Locate the cell with the specified text and output its (x, y) center coordinate. 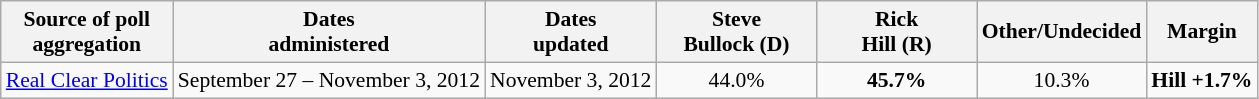
Real Clear Politics (87, 80)
Hill +1.7% (1202, 80)
Datesupdated (570, 32)
44.0% (736, 80)
Other/Undecided (1062, 32)
45.7% (897, 80)
Datesadministered (329, 32)
September 27 – November 3, 2012 (329, 80)
Margin (1202, 32)
10.3% (1062, 80)
Source of pollaggregation (87, 32)
November 3, 2012 (570, 80)
SteveBullock (D) (736, 32)
RickHill (R) (897, 32)
